Find where the given text appears and provide that cell's center as (X, Y) coordinate. 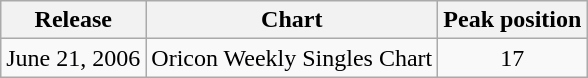
June 21, 2006 (74, 58)
Chart (292, 20)
Oricon Weekly Singles Chart (292, 58)
Peak position (512, 20)
Release (74, 20)
17 (512, 58)
